Pinpoint the cell where the given text exists, returning its [X, Y] midpoint coordinate. 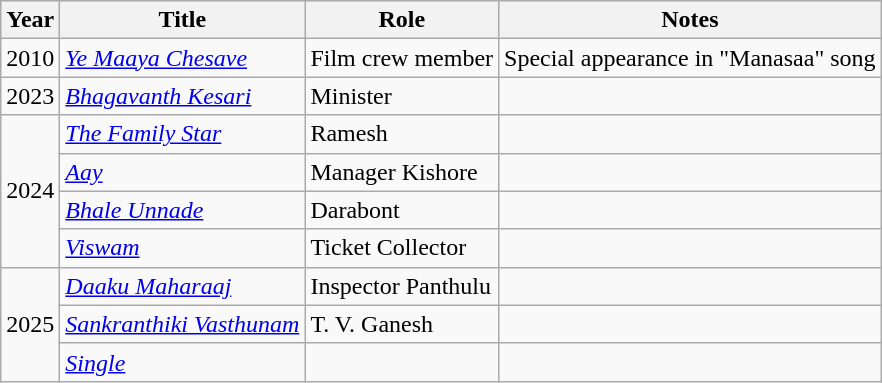
Special appearance in "Manasaa" song [690, 58]
Bhagavanth Kesari [182, 96]
Sankranthiki Vasthunam [182, 324]
Viswam [182, 248]
Bhale Unnade [182, 210]
Notes [690, 20]
Ramesh [402, 134]
Ticket Collector [402, 248]
Daaku Maharaaj [182, 286]
Aay [182, 172]
Minister [402, 96]
Manager Kishore [402, 172]
Title [182, 20]
T. V. Ganesh [402, 324]
Ye Maaya Chesave [182, 58]
2010 [30, 58]
2025 [30, 324]
Single [182, 362]
Film crew member [402, 58]
Year [30, 20]
Darabont [402, 210]
The Family Star [182, 134]
2024 [30, 191]
2023 [30, 96]
Inspector Panthulu [402, 286]
Role [402, 20]
